Provide the (X, Y) coordinate of the cell's center where the given text is located.  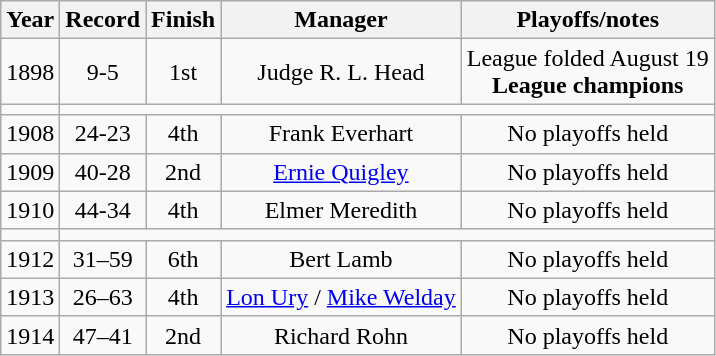
Playoffs/notes (588, 20)
1910 (30, 210)
6th (184, 259)
47–41 (103, 335)
Elmer Meredith (342, 210)
Manager (342, 20)
League folded August 19League champions (588, 72)
Year (30, 20)
Record (103, 20)
Ernie Quigley (342, 172)
1908 (30, 134)
40-28 (103, 172)
24-23 (103, 134)
1909 (30, 172)
1913 (30, 297)
9-5 (103, 72)
Richard Rohn (342, 335)
44-34 (103, 210)
1st (184, 72)
31–59 (103, 259)
Bert Lamb (342, 259)
Finish (184, 20)
Frank Everhart (342, 134)
26–63 (103, 297)
Lon Ury / Mike Welday (342, 297)
1898 (30, 72)
1914 (30, 335)
Judge R. L. Head (342, 72)
1912 (30, 259)
